Find where the given text appears and provide that cell's center as [X, Y] coordinate. 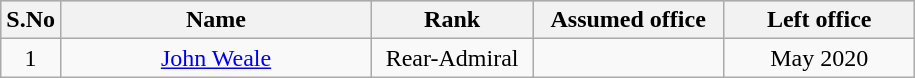
1 [31, 58]
Assumed office [628, 20]
S.No [31, 20]
John Weale [216, 58]
Left office [820, 20]
Name [216, 20]
Rank [452, 20]
May 2020 [820, 58]
Rear-Admiral [452, 58]
